Search for the cell housing the specified text and yield its [x, y] center coordinate. 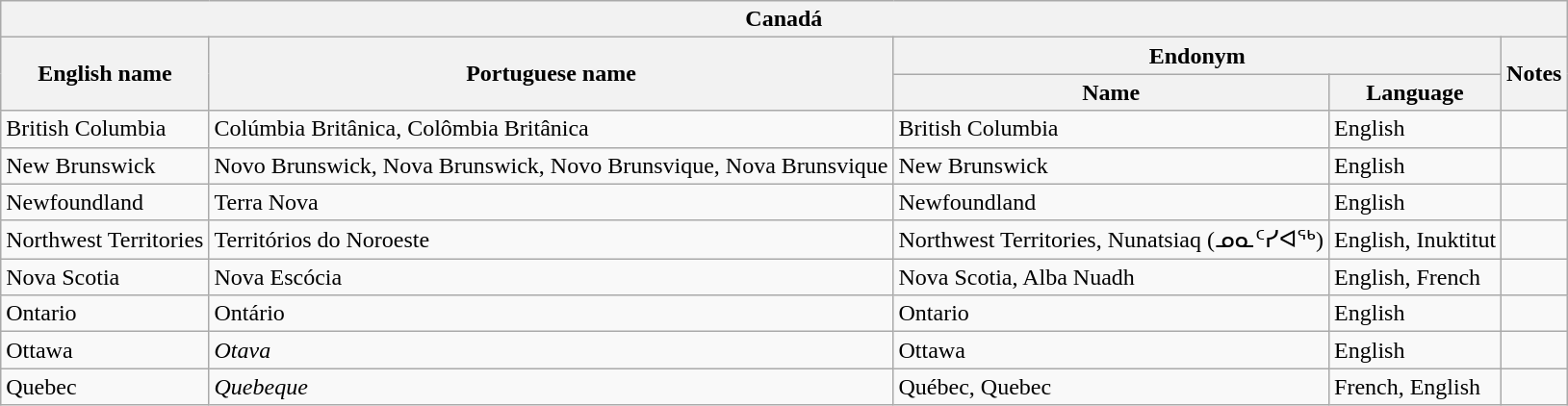
Nova Scotia [105, 277]
Otava [551, 350]
English, French [1415, 277]
Territórios do Noroeste [551, 240]
Ontário [551, 314]
Quebeque [551, 387]
French, English [1415, 387]
Name [1111, 92]
Notes [1534, 74]
Novo Brunswick, Nova Brunswick, Novo Brunsvique, Nova Brunsvique [551, 165]
Nova Scotia, Alba Nuadh [1111, 277]
Québec, Quebec [1111, 387]
Language [1415, 92]
Quebec [105, 387]
Northwest Territories, Nunatsiaq (ᓄᓇᑦᓯᐊᖅ) [1111, 240]
Northwest Territories [105, 240]
Endonym [1197, 56]
English, Inuktitut [1415, 240]
Portuguese name [551, 74]
Canadá [784, 19]
Terra Nova [551, 202]
Nova Escócia [551, 277]
Colúmbia Britânica, Colômbia Britânica [551, 129]
English name [105, 74]
